From the cell containing the given text, extract its center point as (x, y) coordinate. 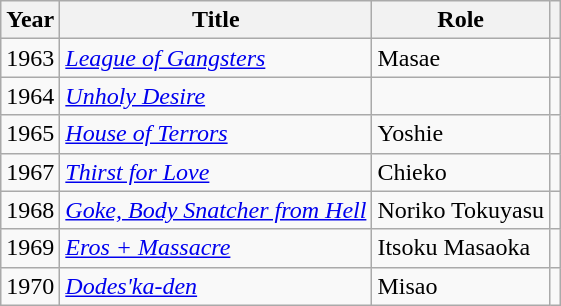
House of Terrors (216, 134)
1967 (30, 172)
Yoshie (461, 134)
1963 (30, 58)
Dodes'ka-den (216, 286)
1969 (30, 248)
1965 (30, 134)
Noriko Tokuyasu (461, 210)
1970 (30, 286)
Goke, Body Snatcher from Hell (216, 210)
Masae (461, 58)
Misao (461, 286)
Role (461, 20)
1968 (30, 210)
Year (30, 20)
Unholy Desire (216, 96)
Thirst for Love (216, 172)
Eros + Massacre (216, 248)
Title (216, 20)
Chieko (461, 172)
League of Gangsters (216, 58)
1964 (30, 96)
Itsoku Masaoka (461, 248)
